Determine the [X, Y] coordinate at the center of the cell enclosing the given text.  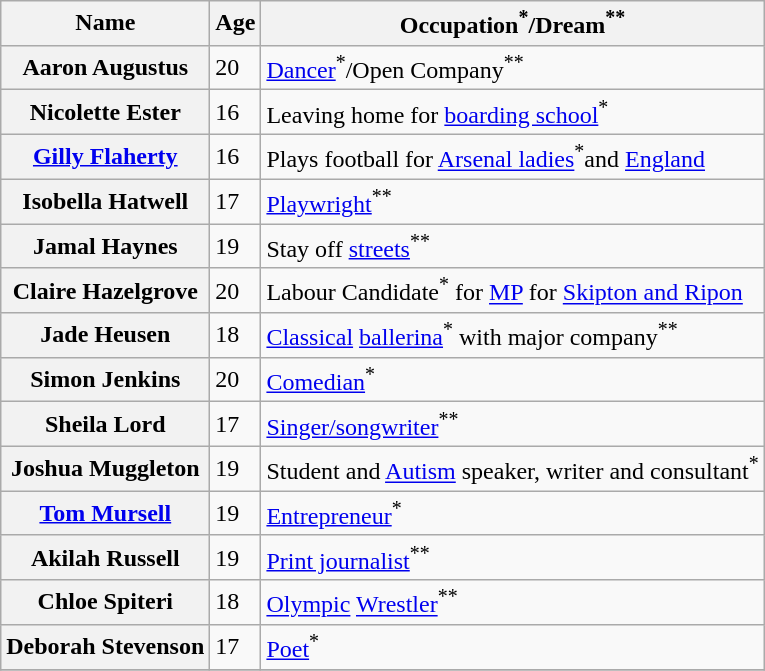
Simon Jenkins [106, 380]
Labour Candidate* for MP for Skipton and Ripon [512, 290]
Student and Autism speaker, writer and consultant* [512, 468]
Isobella Hatwell [106, 202]
Print journalist** [512, 558]
Deborah Stevenson [106, 648]
Poet* [512, 648]
Jamal Haynes [106, 246]
Singer/songwriter** [512, 424]
Age [236, 24]
Nicolette Ester [106, 112]
Dancer*/Open Company** [512, 68]
Stay off streets** [512, 246]
Aaron Augustus [106, 68]
Occupation*/Dream** [512, 24]
Gilly Flaherty [106, 156]
Playwright** [512, 202]
Joshua Muggleton [106, 468]
Olympic Wrestler** [512, 602]
Leaving home for boarding school* [512, 112]
Entrepreneur* [512, 514]
Jade Heusen [106, 336]
Plays football for Arsenal ladies*and England [512, 156]
Sheila Lord [106, 424]
Chloe Spiteri [106, 602]
Comedian* [512, 380]
Name [106, 24]
Tom Mursell [106, 514]
Akilah Russell [106, 558]
Classical ballerina* with major company** [512, 336]
Claire Hazelgrove [106, 290]
